Locate the cell with the specified text and output its [X, Y] center coordinate. 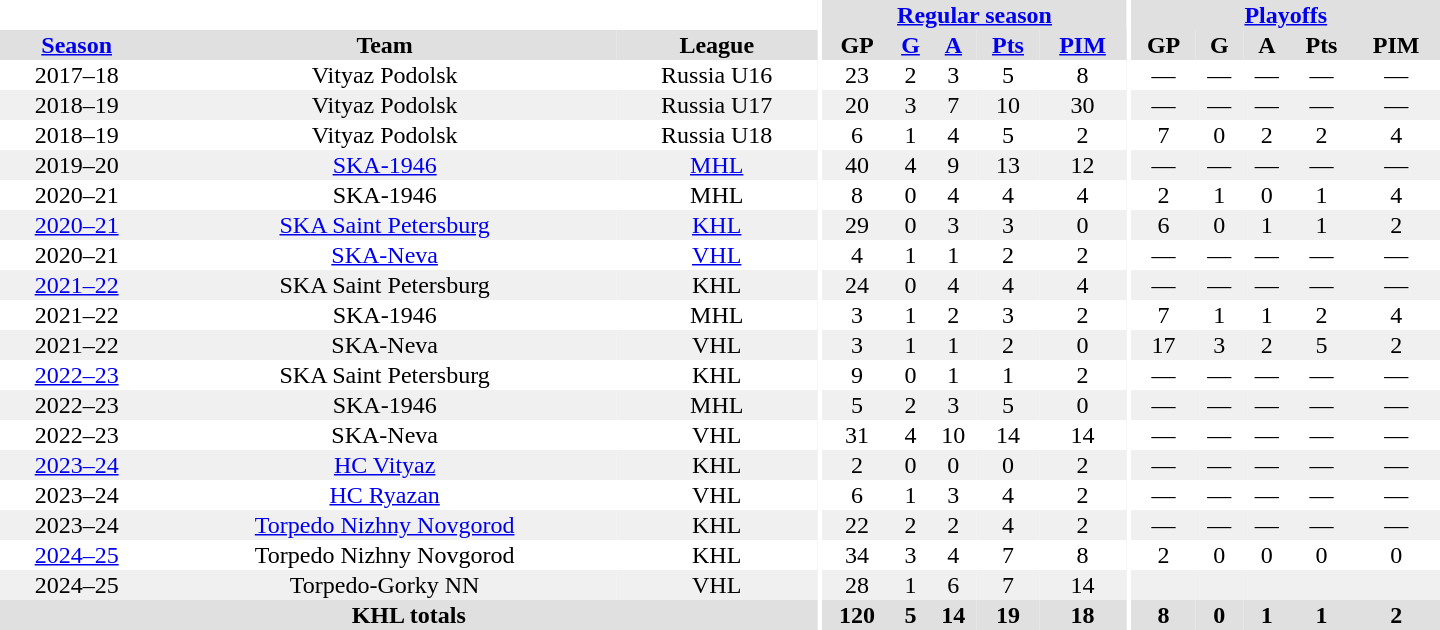
19 [1008, 615]
120 [858, 615]
Russia U18 [716, 135]
31 [858, 435]
2019–20 [76, 165]
League [716, 45]
17 [1164, 345]
40 [858, 165]
24 [858, 285]
Playoffs [1286, 15]
30 [1082, 105]
HC Ryazan [384, 495]
13 [1008, 165]
Russia U17 [716, 105]
Russia U16 [716, 75]
Season [76, 45]
29 [858, 225]
Regular season [975, 15]
23 [858, 75]
20 [858, 105]
22 [858, 525]
34 [858, 555]
HC Vityaz [384, 465]
2017–18 [76, 75]
12 [1082, 165]
Team [384, 45]
28 [858, 585]
18 [1082, 615]
Torpedo-Gorky NN [384, 585]
KHL totals [408, 615]
